For the text-containing cell, return its midpoint in [x, y] coordinate format. 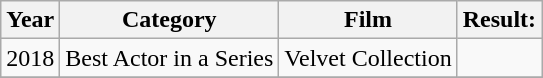
2018 [30, 58]
Best Actor in a Series [170, 58]
Category [170, 20]
Film [368, 20]
Year [30, 20]
Velvet Collection [368, 58]
Result: [499, 20]
